Locate the cell with the specified text and output its (X, Y) center coordinate. 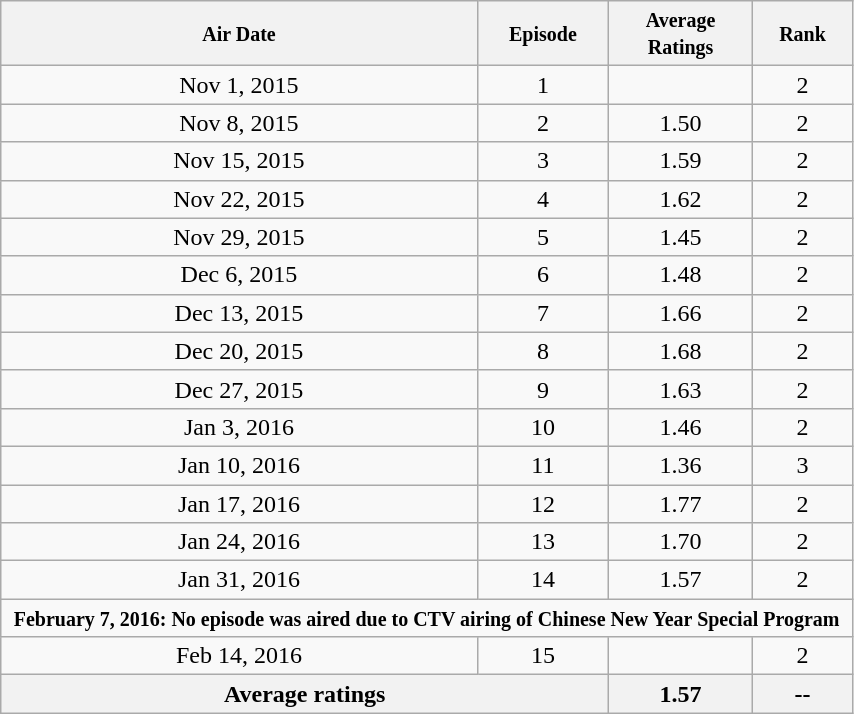
Feb 14, 2016 (239, 656)
15 (543, 656)
4 (543, 199)
Episode (543, 34)
Average Ratings (681, 34)
14 (543, 580)
10 (543, 427)
Nov 8, 2015 (239, 123)
9 (543, 389)
1.77 (681, 503)
1.59 (681, 161)
Nov 22, 2015 (239, 199)
Nov 15, 2015 (239, 161)
Air Date (239, 34)
1.48 (681, 275)
13 (543, 542)
Dec 27, 2015 (239, 389)
Nov 1, 2015 (239, 85)
Dec 13, 2015 (239, 313)
12 (543, 503)
1.62 (681, 199)
8 (543, 351)
1.50 (681, 123)
1.68 (681, 351)
1 (543, 85)
11 (543, 465)
Rank (803, 34)
Dec 20, 2015 (239, 351)
7 (543, 313)
1.46 (681, 427)
February 7, 2016: No episode was aired due to CTV airing of Chinese New Year Special Program (427, 618)
Jan 3, 2016 (239, 427)
6 (543, 275)
1.45 (681, 237)
Jan 10, 2016 (239, 465)
1.63 (681, 389)
-- (803, 694)
1.70 (681, 542)
Jan 31, 2016 (239, 580)
5 (543, 237)
1.36 (681, 465)
Jan 17, 2016 (239, 503)
Dec 6, 2015 (239, 275)
Jan 24, 2016 (239, 542)
Average ratings (305, 694)
Nov 29, 2015 (239, 237)
1.66 (681, 313)
